Locate the cell with the specified text and output its [x, y] center coordinate. 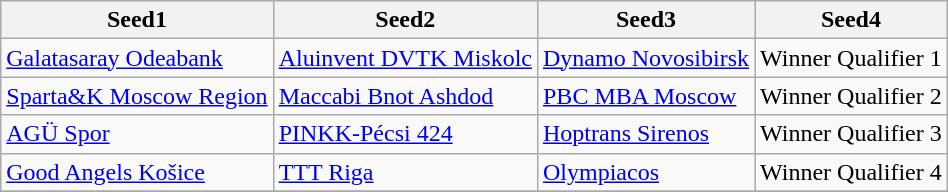
Seed3 [646, 20]
Winner Qualifier 2 [852, 96]
Seed4 [852, 20]
PINKK-Pécsi 424 [405, 134]
TTT Riga [405, 172]
Galatasaray Odeabank [137, 58]
Aluinvent DVTK Miskolc [405, 58]
AGÜ Spor [137, 134]
Winner Qualifier 4 [852, 172]
Winner Qualifier 1 [852, 58]
Olympiacos [646, 172]
Winner Qualifier 3 [852, 134]
Seed1 [137, 20]
Seed2 [405, 20]
PBC MBA Moscow [646, 96]
Good Angels Košice [137, 172]
Dynamo Novosibirsk [646, 58]
Maccabi Bnot Ashdod [405, 96]
Hoptrans Sirenos [646, 134]
Sparta&K Moscow Region [137, 96]
